Identify which cell holds the provided text, then report its (x, y) central coordinate. 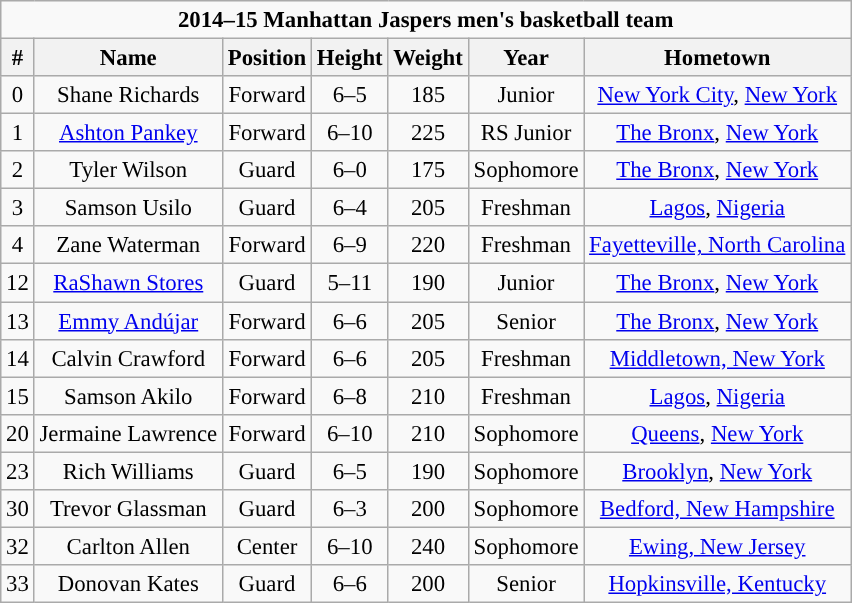
Rich Williams (128, 471)
RS Junior (526, 133)
Position (266, 58)
Trevor Glassman (128, 509)
RaShawn Stores (128, 283)
# (18, 58)
Center (266, 546)
Ashton Pankey (128, 133)
15 (18, 396)
6–0 (350, 170)
Brooklyn, New York (718, 471)
Calvin Crawford (128, 358)
Weight (428, 58)
Shane Richards (128, 95)
6–8 (350, 396)
0 (18, 95)
14 (18, 358)
240 (428, 546)
Middletown, New York (718, 358)
Samson Usilo (128, 208)
6–9 (350, 245)
Fayetteville, North Carolina (718, 245)
Jermaine Lawrence (128, 433)
Ewing, New Jersey (718, 546)
2014–15 Manhattan Jaspers men's basketball team (426, 20)
Name (128, 58)
6–4 (350, 208)
3 (18, 208)
23 (18, 471)
Height (350, 58)
Hopkinsville, Kentucky (718, 584)
Donovan Kates (128, 584)
32 (18, 546)
2 (18, 170)
175 (428, 170)
185 (428, 95)
Queens, New York (718, 433)
Bedford, New Hampshire (718, 509)
Zane Waterman (128, 245)
Emmy Andújar (128, 321)
13 (18, 321)
Samson Akilo (128, 396)
225 (428, 133)
6–3 (350, 509)
220 (428, 245)
4 (18, 245)
5–11 (350, 283)
12 (18, 283)
33 (18, 584)
Hometown (718, 58)
New York City, New York (718, 95)
Tyler Wilson (128, 170)
1 (18, 133)
Year (526, 58)
Carlton Allen (128, 546)
20 (18, 433)
30 (18, 509)
